Pinpoint the cell where the given text exists, returning its [x, y] midpoint coordinate. 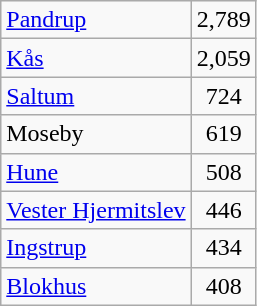
Pandrup [96, 20]
724 [224, 96]
446 [224, 210]
Moseby [96, 134]
Ingstrup [96, 248]
434 [224, 248]
2,789 [224, 20]
408 [224, 286]
Saltum [96, 96]
Kås [96, 58]
Blokhus [96, 286]
2,059 [224, 58]
Hune [96, 172]
508 [224, 172]
619 [224, 134]
Vester Hjermitslev [96, 210]
